Return the [X, Y] coordinate for the center point of the cell that contains the specified text.  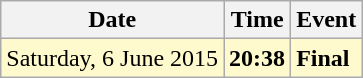
Date [112, 20]
Saturday, 6 June 2015 [112, 58]
Event [326, 20]
Time [258, 20]
Final [326, 58]
20:38 [258, 58]
